Return [x, y] of the center of cell containing provided text 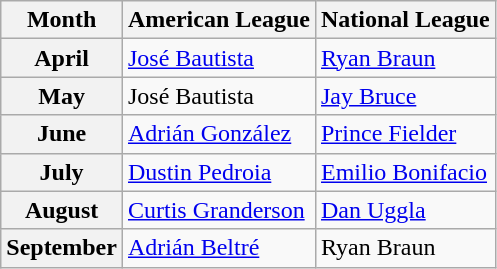
Adrián Beltré [218, 248]
April [62, 58]
Prince Fielder [405, 134]
August [62, 210]
American League [218, 20]
Dan Uggla [405, 210]
Dustin Pedroia [218, 172]
Adrián González [218, 134]
June [62, 134]
Emilio Bonifacio [405, 172]
Month [62, 20]
July [62, 172]
Jay Bruce [405, 96]
National League [405, 20]
May [62, 96]
September [62, 248]
Curtis Granderson [218, 210]
